Extract the [x, y] coordinate from the center of the cell holding the provided text.  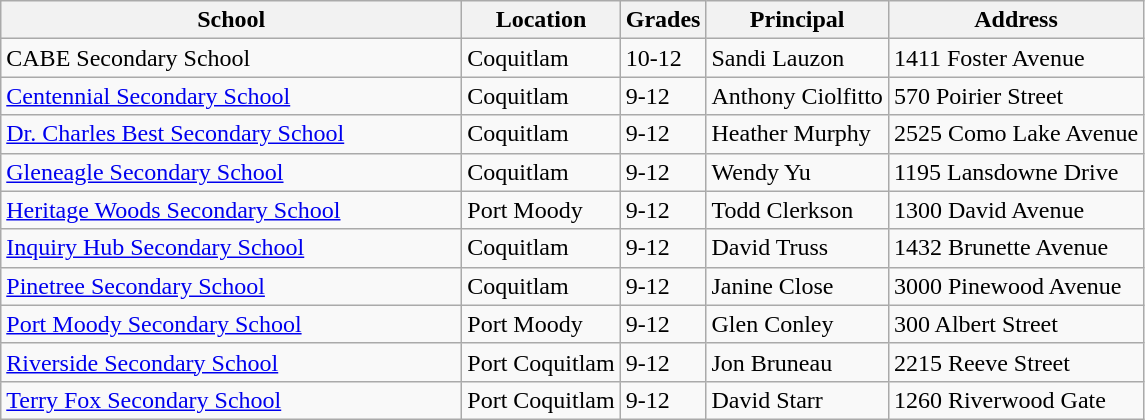
Glen Conley [797, 324]
Heritage Woods Secondary School [232, 210]
Principal [797, 20]
2215 Reeve Street [1016, 362]
10-12 [663, 58]
2525 Como Lake Avenue [1016, 134]
Port Moody Secondary School [232, 324]
Heather Murphy [797, 134]
Gleneagle Secondary School [232, 172]
Location [541, 20]
CABE Secondary School [232, 58]
Todd Clerkson [797, 210]
300 Albert Street [1016, 324]
1411 Foster Avenue [1016, 58]
Wendy Yu [797, 172]
David Truss [797, 248]
David Starr [797, 400]
Janine Close [797, 286]
1195 Lansdowne Drive [1016, 172]
Grades [663, 20]
Centennial Secondary School [232, 96]
1300 David Avenue [1016, 210]
1260 Riverwood Gate [1016, 400]
Sandi Lauzon [797, 58]
1432 Brunette Avenue [1016, 248]
570 Poirier Street [1016, 96]
School [232, 20]
Address [1016, 20]
3000 Pinewood Avenue [1016, 286]
Terry Fox Secondary School [232, 400]
Jon Bruneau [797, 362]
Riverside Secondary School [232, 362]
Anthony Ciolfitto [797, 96]
Dr. Charles Best Secondary School [232, 134]
Inquiry Hub Secondary School [232, 248]
Pinetree Secondary School [232, 286]
